Locate the cell with the specified text and output its (x, y) center coordinate. 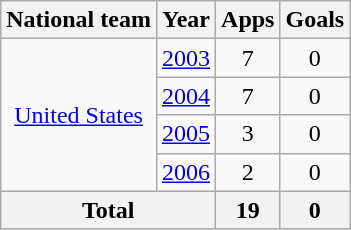
3 (248, 134)
Year (186, 20)
19 (248, 210)
Apps (248, 20)
2003 (186, 58)
2006 (186, 172)
2004 (186, 96)
National team (79, 20)
2005 (186, 134)
United States (79, 115)
Total (108, 210)
2 (248, 172)
Goals (315, 20)
